Find where the given text appears and provide that cell's center as [x, y] coordinate. 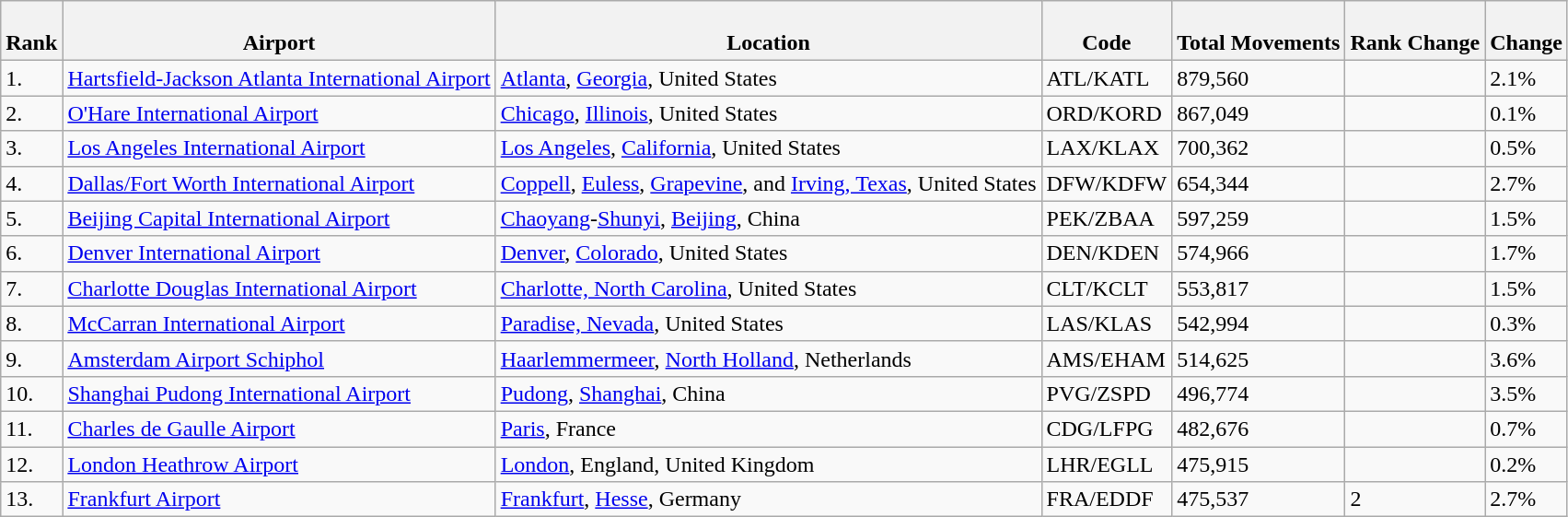
Dallas/Fort Worth International Airport [279, 183]
1. [31, 78]
Atlanta, Georgia, United States [768, 78]
2. [31, 113]
867,049 [1259, 113]
0.7% [1527, 429]
ORD/KORD [1107, 113]
0.1% [1527, 113]
Los Angeles, California, United States [768, 148]
6. [31, 253]
Total Movements [1259, 31]
3.5% [1527, 394]
Paradise, Nevada, United States [768, 323]
LAX/KLAX [1107, 148]
Hartsfield-Jackson Atlanta International Airport [279, 78]
8. [31, 323]
Los Angeles International Airport [279, 148]
13. [31, 499]
2 [1415, 499]
LHR/EGLL [1107, 464]
5. [31, 218]
CDG/LFPG [1107, 429]
Charlotte, North Carolina, United States [768, 288]
Charles de Gaulle Airport [279, 429]
3.6% [1527, 358]
10. [31, 394]
FRA/EDDF [1107, 499]
PVG/ZSPD [1107, 394]
Shanghai Pudong International Airport [279, 394]
475,915 [1259, 464]
Denver, Colorado, United States [768, 253]
482,676 [1259, 429]
0.3% [1527, 323]
1.7% [1527, 253]
Chaoyang-Shunyi, Beijing, China [768, 218]
Beijing Capital International Airport [279, 218]
553,817 [1259, 288]
7. [31, 288]
PEK/ZBAA [1107, 218]
0.5% [1527, 148]
Paris, France [768, 429]
Rank Change [1415, 31]
CLT/KCLT [1107, 288]
Haarlemmermeer, North Holland, Netherlands [768, 358]
496,774 [1259, 394]
Coppell, Euless, Grapevine, and Irving, Texas, United States [768, 183]
ATL/KATL [1107, 78]
DEN/KDEN [1107, 253]
Pudong, Shanghai, China [768, 394]
AMS/EHAM [1107, 358]
Charlotte Douglas International Airport [279, 288]
11. [31, 429]
Frankfurt, Hesse, Germany [768, 499]
2.1% [1527, 78]
597,259 [1259, 218]
McCarran International Airport [279, 323]
Frankfurt Airport [279, 499]
London, England, United Kingdom [768, 464]
O'Hare International Airport [279, 113]
Code [1107, 31]
DFW/KDFW [1107, 183]
Rank [31, 31]
700,362 [1259, 148]
3. [31, 148]
0.2% [1527, 464]
654,344 [1259, 183]
514,625 [1259, 358]
Denver International Airport [279, 253]
4. [31, 183]
Change [1527, 31]
Airport [279, 31]
574,966 [1259, 253]
12. [31, 464]
LAS/KLAS [1107, 323]
Chicago, Illinois, United States [768, 113]
London Heathrow Airport [279, 464]
475,537 [1259, 499]
879,560 [1259, 78]
Location [768, 31]
542,994 [1259, 323]
9. [31, 358]
Amsterdam Airport Schiphol [279, 358]
